Locate the cell with the specified text and output its [x, y] center coordinate. 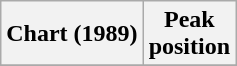
Chart (1989) [72, 34]
Peakposition [189, 34]
